Identify which cell holds the provided text, then report its (x, y) central coordinate. 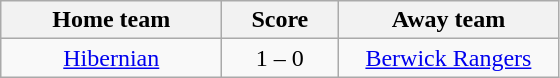
Away team (448, 20)
Score (280, 20)
Home team (112, 20)
1 – 0 (280, 58)
Hibernian (112, 58)
Berwick Rangers (448, 58)
